Identify which cell holds the provided text, then report its [X, Y] central coordinate. 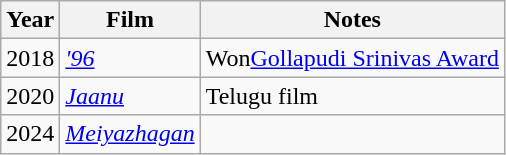
Film [130, 20]
2020 [30, 96]
Meiyazhagan [130, 134]
2024 [30, 134]
'96 [130, 58]
Year [30, 20]
2018 [30, 58]
Jaanu [130, 96]
Notes [352, 20]
WonGollapudi Srinivas Award [352, 58]
Telugu film [352, 96]
